Search for the cell housing the specified text and yield its [X, Y] center coordinate. 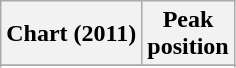
Peakposition [188, 34]
Chart (2011) [72, 34]
